Detect which cell encompasses the target text, then output its [x, y] center coordinate. 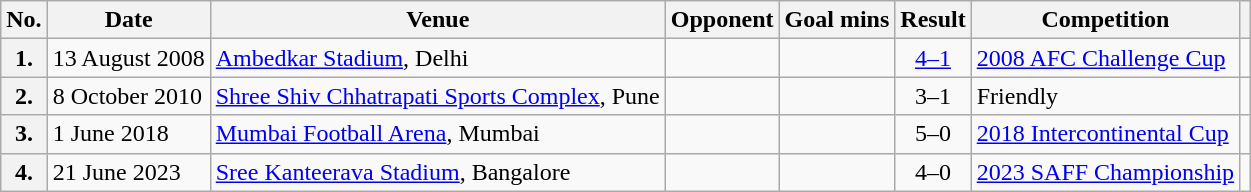
Competition [1105, 20]
Opponent [722, 20]
1 June 2018 [128, 134]
Ambedkar Stadium, Delhi [438, 58]
4. [24, 172]
13 August 2008 [128, 58]
4–1 [933, 58]
Venue [438, 20]
Result [933, 20]
1. [24, 58]
2. [24, 96]
3–1 [933, 96]
5–0 [933, 134]
No. [24, 20]
Mumbai Football Arena, Mumbai [438, 134]
Date [128, 20]
2023 SAFF Championship [1105, 172]
8 October 2010 [128, 96]
4–0 [933, 172]
Goal mins [837, 20]
Sree Kanteerava Stadium, Bangalore [438, 172]
Friendly [1105, 96]
3. [24, 134]
2018 Intercontinental Cup [1105, 134]
2008 AFC Challenge Cup [1105, 58]
21 June 2023 [128, 172]
Shree Shiv Chhatrapati Sports Complex, Pune [438, 96]
